Return the (x, y) coordinate for the center point of the cell that contains the specified text.  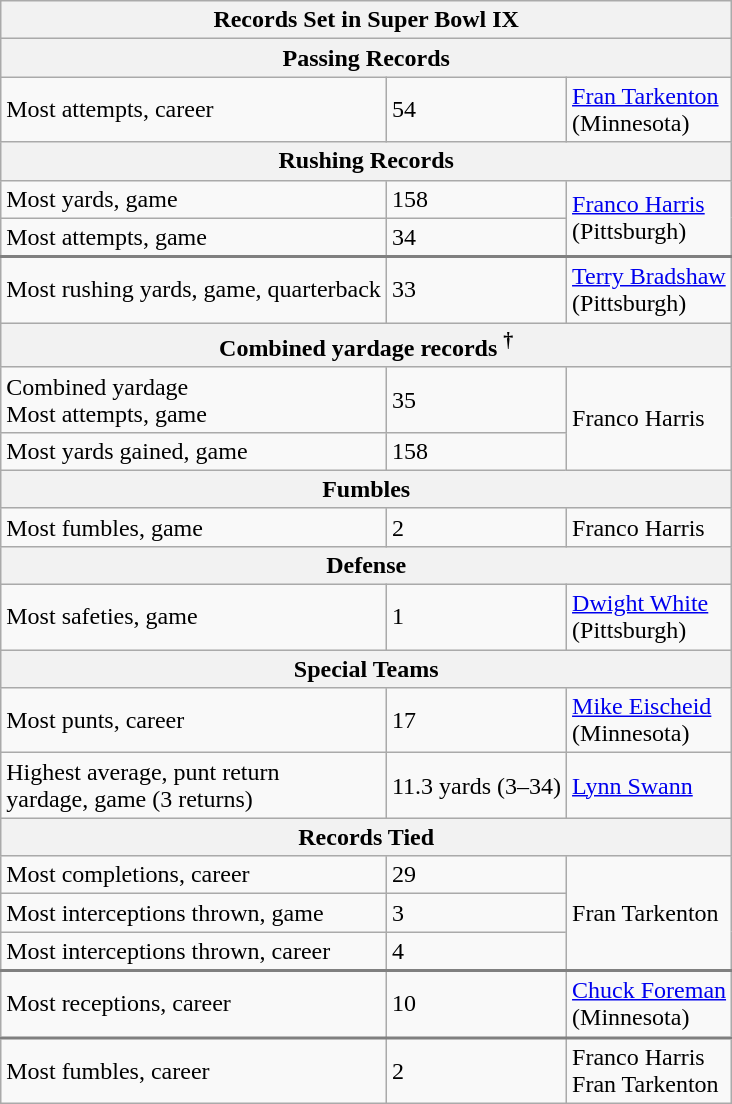
Most interceptions thrown, career (194, 952)
Records Tied (366, 837)
Fumbles (366, 489)
17 (476, 720)
Lynn Swann (650, 786)
29 (476, 875)
Most yards gained, game (194, 451)
Most yards, game (194, 199)
Special Teams (366, 669)
Mike Eischeid(Minnesota) (650, 720)
Passing Records (366, 58)
Combined yardage Most attempts, game (194, 400)
54 (476, 110)
Fran Tarkenton (650, 914)
Franco Harris(Pittsburgh) (650, 218)
4 (476, 952)
Fran Tarkenton(Minnesota) (650, 110)
Most fumbles, career (194, 1070)
Chuck Foreman(Minnesota) (650, 1004)
Most safeties, game (194, 618)
Defense (366, 565)
Most fumbles, game (194, 527)
1 (476, 618)
Most rushing yards, game, quarterback (194, 290)
Rushing Records (366, 161)
Terry Bradshaw(Pittsburgh) (650, 290)
Franco HarrisFran Tarkenton (650, 1070)
Most punts, career (194, 720)
Most attempts, game (194, 238)
Highest average, punt return yardage, game (3 returns) (194, 786)
35 (476, 400)
Dwight White(Pittsburgh) (650, 618)
34 (476, 238)
10 (476, 1004)
Combined yardage records † (366, 346)
Most completions, career (194, 875)
3 (476, 913)
Records Set in Super Bowl IX (366, 20)
Most attempts, career (194, 110)
33 (476, 290)
11.3 yards (3–34) (476, 786)
Most receptions, career (194, 1004)
Most interceptions thrown, game (194, 913)
